Determine the (x, y) coordinate at the center of the cell enclosing the given text.  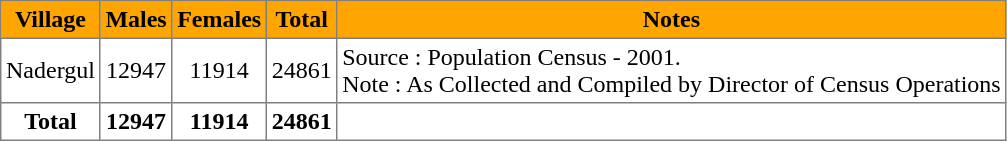
Females (219, 20)
Notes (672, 20)
Nadergul (50, 70)
Males (136, 20)
Village (50, 20)
Source : Population Census - 2001.Note : As Collected and Compiled by Director of Census Operations (672, 70)
